Determine the [X, Y] coordinate at the center of the cell enclosing the given text.  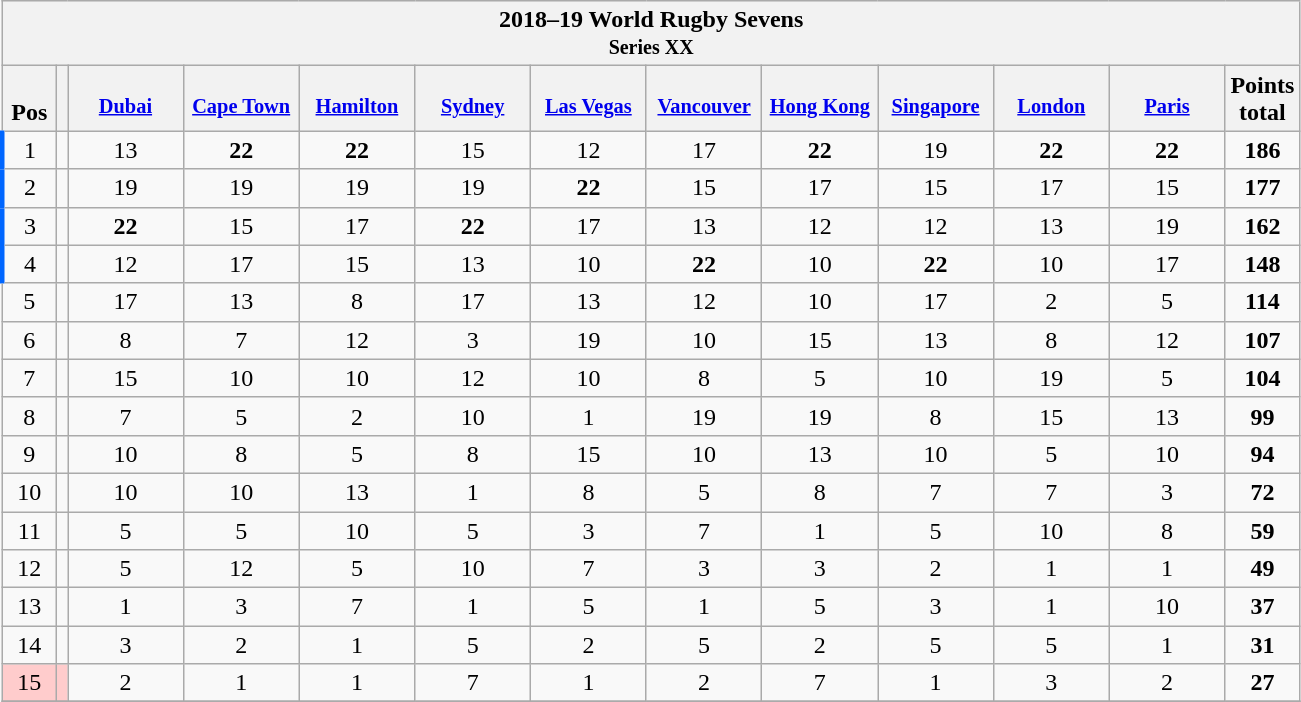
Hong Kong [820, 98]
6 [29, 340]
Pointstotal [1262, 98]
186 [1262, 150]
94 [1262, 454]
2018–19 World Rugby SevensSeries XX [651, 34]
148 [1262, 264]
11 [29, 531]
49 [1262, 569]
107 [1262, 340]
37 [1262, 607]
Paris [1167, 98]
Singapore [936, 98]
104 [1262, 378]
Cape Town [241, 98]
Sydney [473, 98]
Las Vegas [589, 98]
Pos [29, 98]
114 [1262, 302]
London [1051, 98]
14 [29, 645]
59 [1262, 531]
99 [1262, 416]
Dubai [126, 98]
4 [29, 264]
72 [1262, 492]
162 [1262, 226]
9 [29, 454]
177 [1262, 188]
Vancouver [704, 98]
Hamilton [357, 98]
27 [1262, 683]
31 [1262, 645]
